Identify which cell holds the provided text, then report its (x, y) central coordinate. 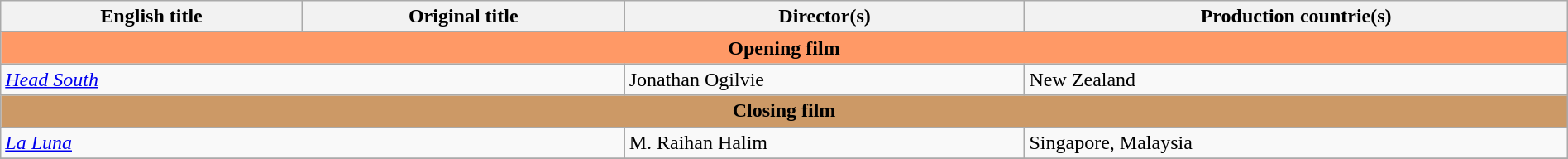
M. Raihan Halim (825, 142)
Opening film (784, 48)
La Luna (313, 142)
New Zealand (1296, 79)
Singapore, Malaysia (1296, 142)
Director(s) (825, 17)
Original title (463, 17)
Head South (313, 79)
Production countrie(s) (1296, 17)
Closing film (784, 111)
Jonathan Ogilvie (825, 79)
English title (152, 17)
